Determine the [x, y] coordinate at the center of the cell enclosing the given text.  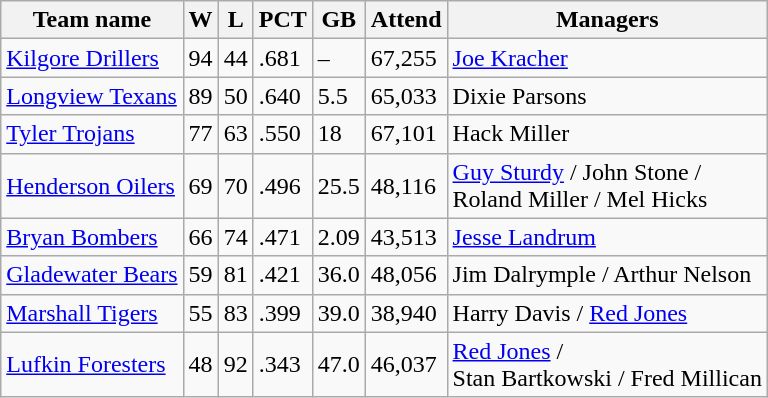
59 [200, 275]
Harry Davis / Red Jones [607, 313]
Bryan Bombers [92, 237]
.471 [282, 237]
.343 [282, 364]
Marshall Tigers [92, 313]
66 [200, 237]
.496 [282, 186]
– [338, 58]
Team name [92, 20]
67,255 [406, 58]
44 [236, 58]
GB [338, 20]
L [236, 20]
Kilgore Drillers [92, 58]
67,101 [406, 134]
Managers [607, 20]
18 [338, 134]
48 [200, 364]
Red Jones /Stan Bartkowski / Fred Millican [607, 364]
25.5 [338, 186]
.640 [282, 96]
.681 [282, 58]
.399 [282, 313]
70 [236, 186]
Gladewater Bears [92, 275]
Dixie Parsons [607, 96]
38,940 [406, 313]
48,116 [406, 186]
81 [236, 275]
Guy Sturdy / John Stone /Roland Miller / Mel Hicks [607, 186]
39.0 [338, 313]
92 [236, 364]
63 [236, 134]
77 [200, 134]
W [200, 20]
2.09 [338, 237]
36.0 [338, 275]
65,033 [406, 96]
5.5 [338, 96]
.550 [282, 134]
43,513 [406, 237]
74 [236, 237]
55 [200, 313]
PCT [282, 20]
Jim Dalrymple / Arthur Nelson [607, 275]
46,037 [406, 364]
94 [200, 58]
83 [236, 313]
89 [200, 96]
48,056 [406, 275]
Jesse Landrum [607, 237]
.421 [282, 275]
69 [200, 186]
Tyler Trojans [92, 134]
Longview Texans [92, 96]
47.0 [338, 364]
50 [236, 96]
Joe Kracher [607, 58]
Attend [406, 20]
Henderson Oilers [92, 186]
Hack Miller [607, 134]
Lufkin Foresters [92, 364]
